Return the [X, Y] coordinate for the center point of the cell that contains the specified text.  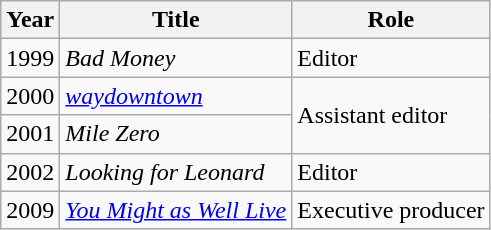
waydowntown [176, 96]
2002 [30, 172]
2000 [30, 96]
Executive producer [391, 210]
Title [176, 20]
2009 [30, 210]
Year [30, 20]
Mile Zero [176, 134]
Role [391, 20]
Looking for Leonard [176, 172]
1999 [30, 58]
Assistant editor [391, 115]
You Might as Well Live [176, 210]
Bad Money [176, 58]
2001 [30, 134]
